Identify which cell holds the provided text, then report its [x, y] central coordinate. 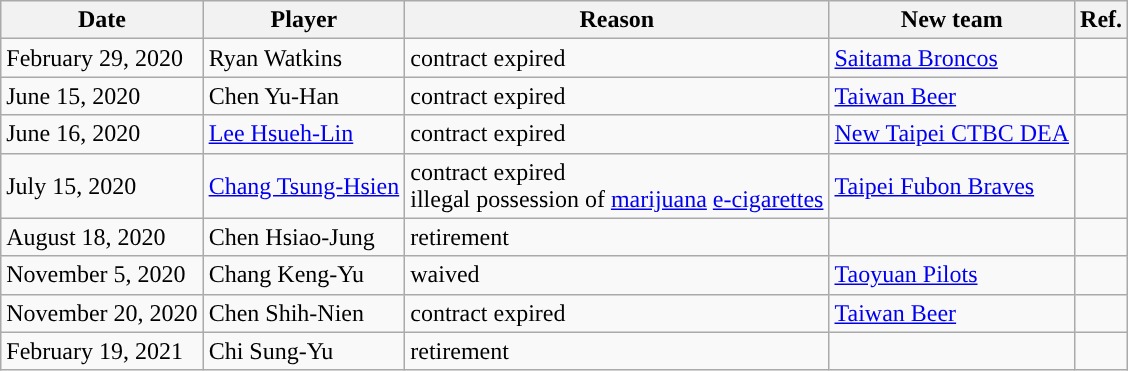
contract expiredillegal possession of marijuana e-cigarettes [617, 186]
July 15, 2020 [102, 186]
Player [304, 20]
Reason [617, 20]
June 16, 2020 [102, 134]
Date [102, 20]
New team [952, 20]
Ref. [1102, 20]
Chen Shih-Nien [304, 313]
Chen Yu-Han [304, 96]
Chang Keng-Yu [304, 275]
Ryan Watkins [304, 58]
Chi Sung-Yu [304, 351]
Chen Hsiao-Jung [304, 237]
Taipei Fubon Braves [952, 186]
November 20, 2020 [102, 313]
Saitama Broncos [952, 58]
Chang Tsung-Hsien [304, 186]
Taoyuan Pilots [952, 275]
November 5, 2020 [102, 275]
February 19, 2021 [102, 351]
waived [617, 275]
Lee Hsueh-Lin [304, 134]
June 15, 2020 [102, 96]
New Taipei CTBC DEA [952, 134]
February 29, 2020 [102, 58]
August 18, 2020 [102, 237]
